Find where the given text appears and provide that cell's center as (x, y) coordinate. 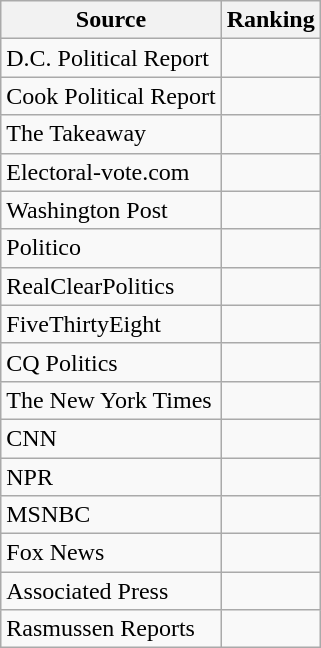
D.C. Political Report (111, 58)
Cook Political Report (111, 96)
Washington Post (111, 210)
CNN (111, 438)
Associated Press (111, 591)
The Takeaway (111, 134)
Source (111, 20)
The New York Times (111, 400)
RealClearPolitics (111, 286)
Ranking (270, 20)
Politico (111, 248)
Rasmussen Reports (111, 629)
Electoral-vote.com (111, 172)
NPR (111, 477)
Fox News (111, 553)
MSNBC (111, 515)
CQ Politics (111, 362)
FiveThirtyEight (111, 324)
